For the text-containing cell, return its midpoint in [X, Y] coordinate format. 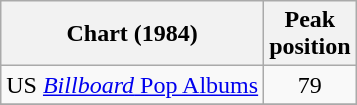
79 [310, 85]
Chart (1984) [132, 34]
Peakposition [310, 34]
US Billboard Pop Albums [132, 85]
